Provide the [X, Y] coordinate of the cell's center where the given text is located.  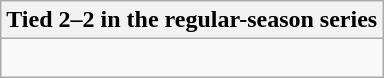
Tied 2–2 in the regular-season series [192, 20]
